Scan for the cell matching the given text and deliver its [x, y] coordinate at center. 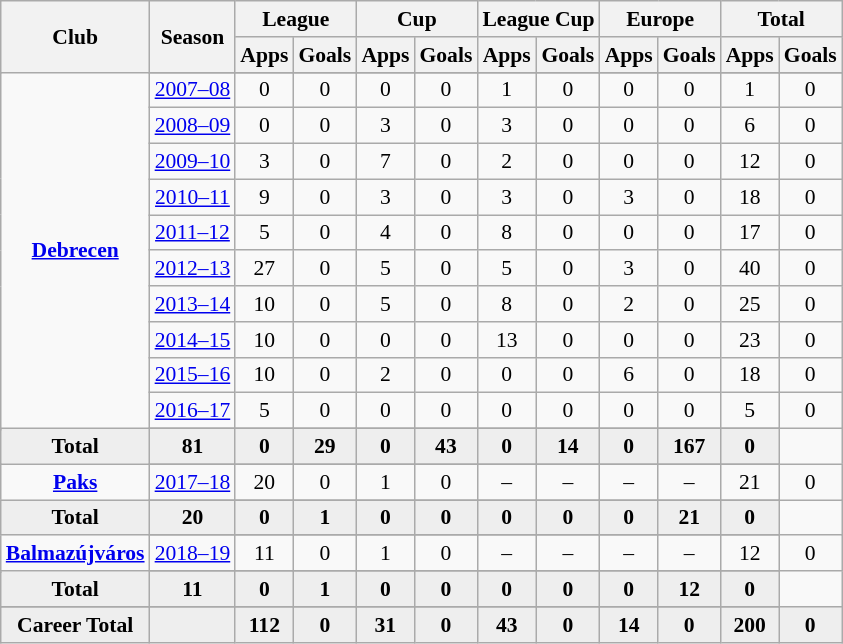
Balmazújváros [76, 554]
40 [750, 269]
2015–16 [193, 375]
2014–15 [193, 340]
2018–19 [193, 554]
2008–09 [193, 126]
Paks [76, 482]
31 [385, 625]
29 [324, 447]
2011–12 [193, 233]
Club [76, 36]
23 [750, 340]
2009–10 [193, 162]
81 [193, 447]
7 [385, 162]
League Cup [538, 19]
2016–17 [193, 411]
112 [264, 625]
2007–08 [193, 90]
Europe [660, 19]
9 [264, 197]
Cup [416, 19]
25 [750, 304]
2013–14 [193, 304]
Career Total [76, 625]
Debrecen [76, 250]
4 [385, 233]
2010–11 [193, 197]
200 [750, 625]
League [296, 19]
27 [264, 269]
17 [750, 233]
2017–18 [193, 482]
13 [506, 340]
Season [193, 36]
167 [690, 447]
2012–13 [193, 269]
